Determine the (X, Y) coordinate at the center of the cell enclosing the given text.  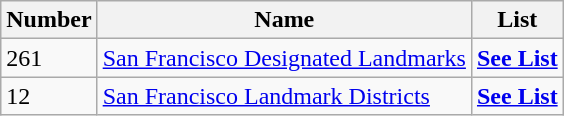
12 (49, 96)
List (517, 20)
261 (49, 58)
Name (284, 20)
Number (49, 20)
San Francisco Designated Landmarks (284, 58)
San Francisco Landmark Districts (284, 96)
